Search for the cell housing the specified text and yield its [X, Y] center coordinate. 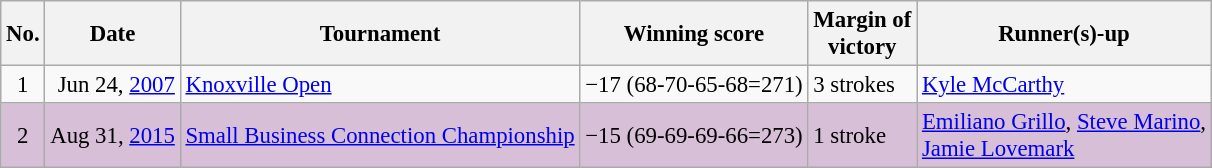
3 strokes [862, 85]
Aug 31, 2015 [112, 136]
1 stroke [862, 136]
1 [23, 85]
Jun 24, 2007 [112, 85]
Margin ofvictory [862, 34]
Knoxville Open [380, 85]
Small Business Connection Championship [380, 136]
−17 (68-70-65-68=271) [694, 85]
2 [23, 136]
−15 (69-69-69-66=273) [694, 136]
Date [112, 34]
Emiliano Grillo, Steve Marino, Jamie Lovemark [1064, 136]
Runner(s)-up [1064, 34]
No. [23, 34]
Winning score [694, 34]
Tournament [380, 34]
Kyle McCarthy [1064, 85]
